Extract the (X, Y) coordinate from the center of the cell holding the provided text.  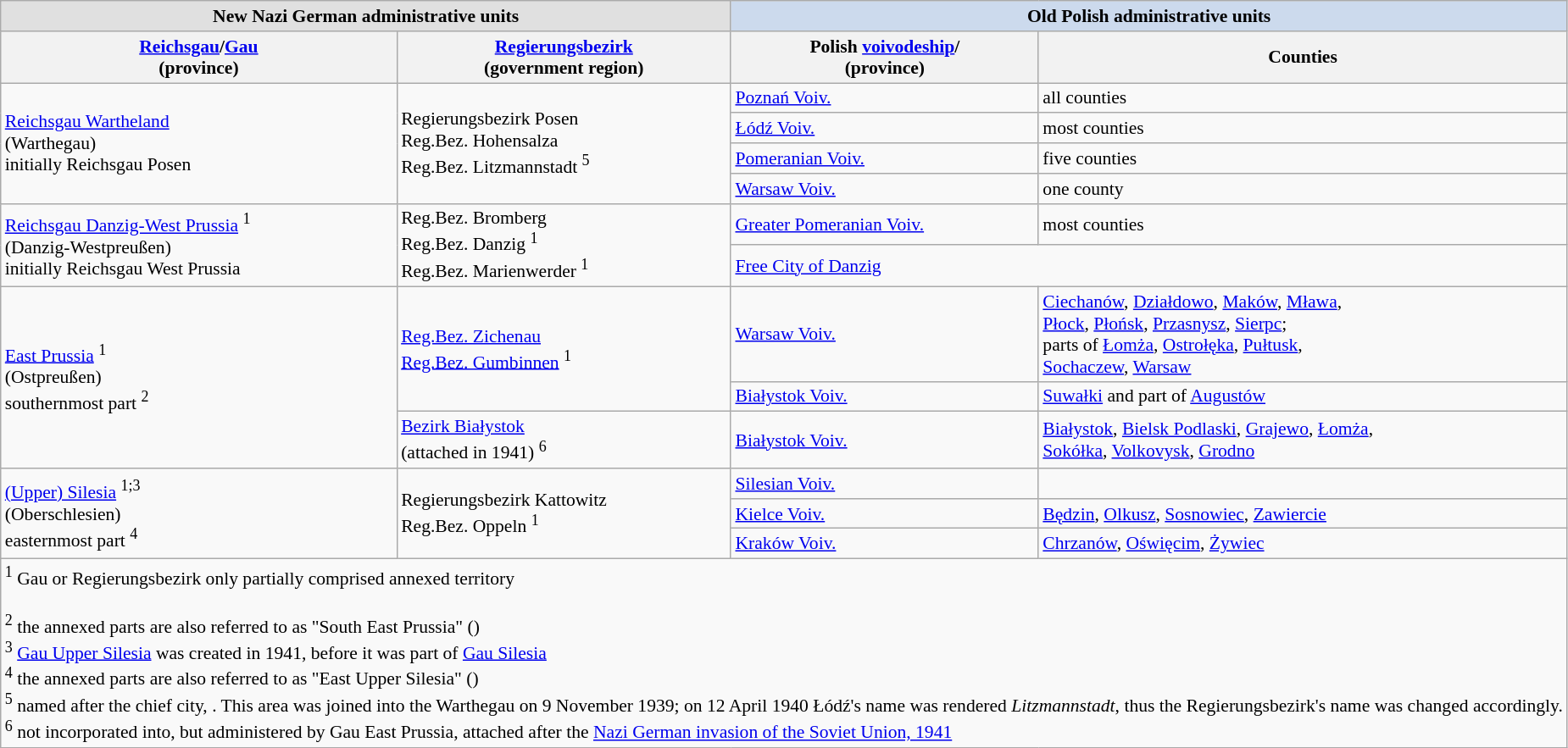
Poznań Voiv. (885, 98)
New Nazi German administrative units (366, 16)
Bezirk Białystok(attached in 1941) 6 (564, 440)
Free City of Danzig (1148, 266)
(Upper) Silesia 1;3(Oberschlesien)easternmost part 4 (198, 513)
Polish voivodeship/(province) (885, 58)
Old Polish administrative units (1148, 16)
Będzin, Olkusz, Sosnowiec, Zawiercie (1303, 514)
Regierungsbezirk (government region) (564, 58)
Łódź Voiv. (885, 129)
Silesian Voiv. (885, 484)
five counties (1303, 158)
Reichsgau Danzig-West Prussia 1(Danzig-Westpreußen)initially Reichsgau West Prussia (198, 245)
one county (1303, 189)
Pomeranian Voiv. (885, 158)
Counties (1303, 58)
all counties (1303, 98)
Reichsgau Wartheland(Warthegau)initially Reichsgau Posen (198, 143)
Chrzanów, Oświęcim, Żywiec (1303, 544)
Regierungsbezirk KattowitzReg.Bez. Oppeln 1 (564, 513)
East Prussia 1(Ostpreußen)southernmost part 2 (198, 378)
Kraków Voiv. (885, 544)
Ciechanów, Działdowo, Maków, Mława,Płock, Płońsk, Przasnysz, Sierpc;parts of Łomża, Ostrołęka, Pułtusk,Sochaczew, Warsaw (1303, 334)
Reg.Bez. BrombergReg.Bez. Danzig 1Reg.Bez. Marienwerder 1 (564, 245)
Suwałki and part of Augustów (1303, 397)
Kielce Voiv. (885, 514)
Reichsgau/Gau(province) (198, 58)
Reg.Bez. ZichenauReg.Bez. Gumbinnen 1 (564, 349)
Białystok, Bielsk Podlaski, Grajewo, Łomża,Sokółka, Volkovysk, Grodno (1303, 440)
Regierungsbezirk PosenReg.Bez. HohensalzaReg.Bez. Litzmannstadt 5 (564, 143)
Greater Pomeranian Voiv. (885, 224)
